Output the [x, y] coordinate of the center of the cell containing the given text.  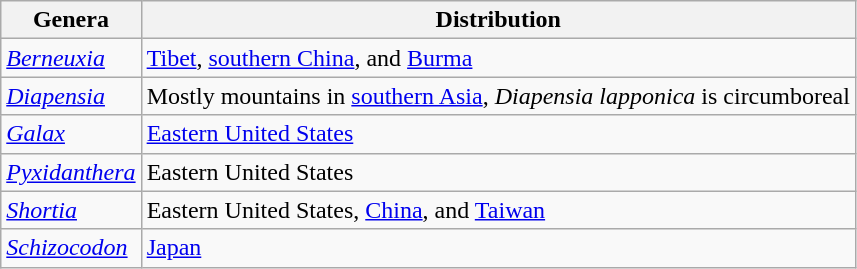
Tibet, southern China, and Burma [498, 58]
Pyxidanthera [71, 172]
Shortia [71, 210]
Diapensia [71, 96]
Berneuxia [71, 58]
Genera [71, 20]
Japan [498, 248]
Eastern United States, China, and Taiwan [498, 210]
Distribution [498, 20]
Schizocodon [71, 248]
Galax [71, 134]
Mostly mountains in southern Asia, Diapensia lapponica is circumboreal [498, 96]
